Search for the cell housing the specified text and yield its [x, y] center coordinate. 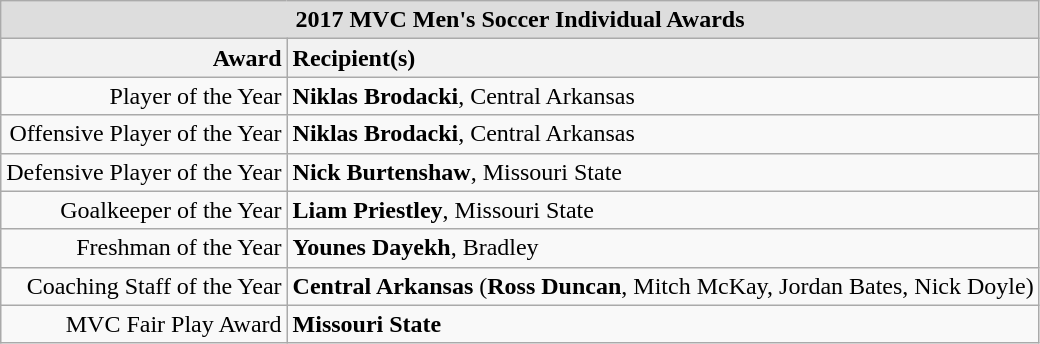
2017 MVC Men's Soccer Individual Awards [520, 20]
Coaching Staff of the Year [144, 286]
Goalkeeper of the Year [144, 210]
Freshman of the Year [144, 248]
Player of the Year [144, 96]
MVC Fair Play Award [144, 324]
Award [144, 58]
Recipient(s) [663, 58]
Central Arkansas (Ross Duncan, Mitch McKay, Jordan Bates, Nick Doyle) [663, 286]
Offensive Player of the Year [144, 134]
Defensive Player of the Year [144, 172]
Missouri State [663, 324]
Nick Burtenshaw, Missouri State [663, 172]
Younes Dayekh, Bradley [663, 248]
Liam Priestley, Missouri State [663, 210]
